Capture the cell that displays the provided text and extract its (X, Y) central coordinate. 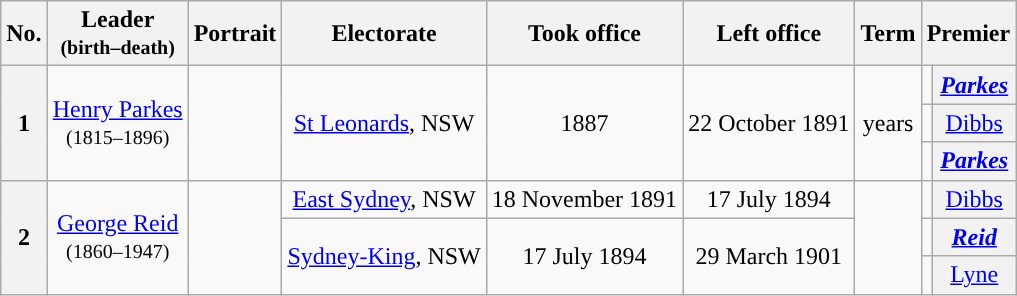
Leader(birth–death) (118, 34)
East Sydney, NSW (384, 199)
22 October 1891 (769, 123)
1 (24, 123)
Premier (968, 34)
St Leonards, NSW (384, 123)
Reid (974, 237)
Lyne (974, 275)
years (888, 123)
Term (888, 34)
18 November 1891 (584, 199)
2 (24, 237)
Took office (584, 34)
Left office (769, 34)
1887 (584, 123)
George Reid(1860–1947) (118, 237)
Electorate (384, 34)
No. (24, 34)
Henry Parkes(1815–1896) (118, 123)
Portrait (235, 34)
Sydney-King, NSW (384, 256)
29 March 1901 (769, 256)
